From the cell containing the given text, extract its center point as (x, y) coordinate. 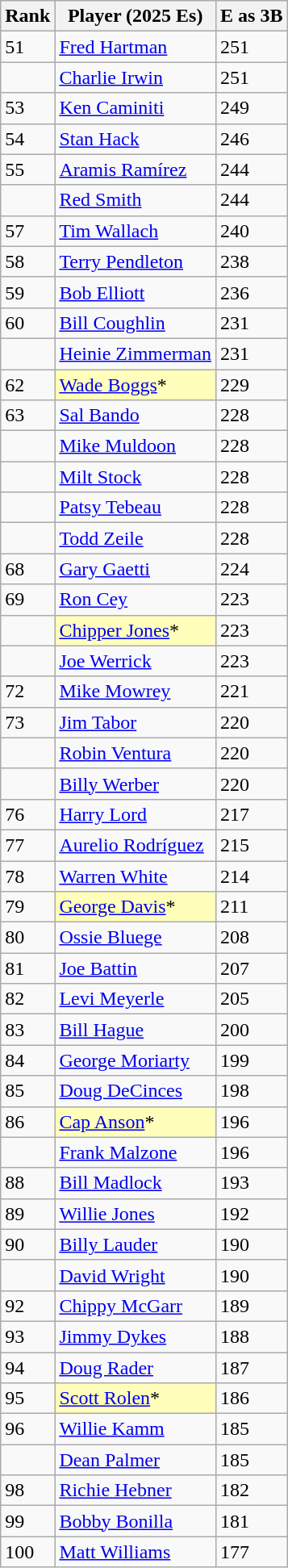
Cap Anson* (136, 1122)
Matt Williams (136, 1552)
George Moriarty (136, 1060)
208 (252, 938)
Ken Caminiti (136, 108)
59 (27, 292)
Billy Werber (136, 784)
Rank (27, 16)
55 (27, 169)
Charlie Irwin (136, 77)
94 (27, 1368)
Richie Hebner (136, 1491)
93 (27, 1336)
54 (27, 139)
82 (27, 999)
Bill Madlock (136, 1183)
68 (27, 569)
Gary Gaetti (136, 569)
236 (252, 292)
Heinie Zimmerman (136, 353)
90 (27, 1244)
182 (252, 1491)
221 (252, 692)
Chipper Jones* (136, 630)
186 (252, 1399)
189 (252, 1306)
Ron Cey (136, 600)
224 (252, 569)
96 (27, 1429)
Aurelio Rodríguez (136, 845)
Mike Mowrey (136, 692)
David Wright (136, 1275)
214 (252, 876)
Bob Elliott (136, 292)
83 (27, 1030)
193 (252, 1183)
79 (27, 907)
73 (27, 722)
85 (27, 1091)
207 (252, 968)
Mike Muldoon (136, 446)
E as 3B (252, 16)
Joe Battin (136, 968)
Jim Tabor (136, 722)
Chippy McGarr (136, 1306)
217 (252, 814)
99 (27, 1521)
Levi Meyerle (136, 999)
Scott Rolen* (136, 1399)
81 (27, 968)
George Davis* (136, 907)
92 (27, 1306)
181 (252, 1521)
Willie Kamm (136, 1429)
51 (27, 47)
Frank Malzone (136, 1152)
188 (252, 1336)
211 (252, 907)
Bill Hague (136, 1030)
78 (27, 876)
Jimmy Dykes (136, 1336)
Warren White (136, 876)
Patsy Tebeau (136, 508)
246 (252, 139)
69 (27, 600)
Terry Pendleton (136, 261)
199 (252, 1060)
Joe Werrick (136, 661)
Wade Boggs* (136, 385)
249 (252, 108)
88 (27, 1183)
205 (252, 999)
Sal Bando (136, 416)
98 (27, 1491)
58 (27, 261)
Red Smith (136, 200)
63 (27, 416)
240 (252, 231)
80 (27, 938)
215 (252, 845)
192 (252, 1214)
Player (2025 Es) (136, 16)
Milt Stock (136, 477)
Fred Hartman (136, 47)
Ossie Bluege (136, 938)
60 (27, 323)
57 (27, 231)
53 (27, 108)
Aramis Ramírez (136, 169)
89 (27, 1214)
Billy Lauder (136, 1244)
Bobby Bonilla (136, 1521)
238 (252, 261)
Doug DeCinces (136, 1091)
198 (252, 1091)
Willie Jones (136, 1214)
86 (27, 1122)
62 (27, 385)
Harry Lord (136, 814)
72 (27, 692)
95 (27, 1399)
Dean Palmer (136, 1460)
177 (252, 1552)
200 (252, 1030)
100 (27, 1552)
Robin Ventura (136, 753)
Todd Zeile (136, 538)
187 (252, 1368)
Doug Rader (136, 1368)
229 (252, 385)
Bill Coughlin (136, 323)
Stan Hack (136, 139)
84 (27, 1060)
77 (27, 845)
Tim Wallach (136, 231)
76 (27, 814)
